Output the (X, Y) coordinate of the center of the cell containing the given text.  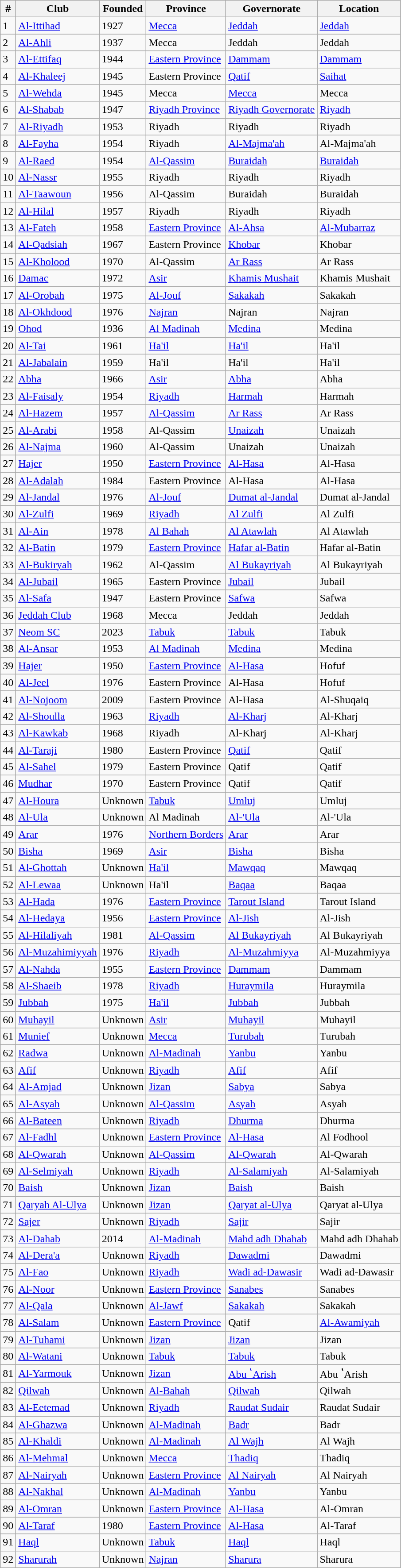
38 (8, 649)
Al-Hazem (58, 413)
59 (8, 1002)
Al-Salam (58, 1323)
65 (8, 1104)
30 (8, 514)
1984 (123, 480)
1 (8, 26)
Al-Zulfi (58, 514)
72 (8, 1221)
78 (8, 1323)
45 (8, 767)
14 (8, 245)
Al-Fateh (58, 228)
Al Fodhool (359, 1137)
53 (8, 902)
40 (8, 682)
64 (8, 1087)
Al-Qala (58, 1306)
Al-Taraji (58, 750)
Al-Dahab (58, 1238)
Mudhar (58, 784)
34 (8, 582)
Al-Hedaya (58, 918)
66 (8, 1121)
Al-Nassr (58, 177)
1981 (123, 935)
1972 (123, 278)
62 (8, 1053)
74 (8, 1255)
1959 (123, 362)
75 (8, 1272)
35 (8, 598)
32 (8, 548)
68 (8, 1154)
15 (8, 262)
84 (8, 1425)
Jeddah Club (58, 615)
1963 (123, 716)
29 (8, 497)
Al-Yarmouk (58, 1374)
1965 (123, 582)
Al-Raed (58, 160)
2023 (123, 632)
87 (8, 1475)
Al-Wehda (58, 93)
1937 (123, 42)
21 (8, 362)
Al-Ghazwa (58, 1425)
5 (8, 93)
19 (8, 329)
Al-Safa (58, 598)
12 (8, 211)
1967 (123, 245)
Saihat (359, 76)
Al-Jubail (58, 582)
1966 (123, 379)
54 (8, 918)
Neom SC (58, 632)
13 (8, 228)
Al-Adalah (58, 480)
3 (8, 59)
73 (8, 1238)
Club (58, 9)
Al-Selmiyah (58, 1171)
Al-Watani (58, 1356)
Ohod (58, 329)
Northern Borders (186, 834)
Al-Fayha (58, 143)
Radwa (58, 1053)
1927 (123, 26)
Al-Faisaly (58, 396)
1961 (123, 346)
50 (8, 851)
Al-Riyadh (58, 127)
52 (8, 885)
25 (8, 430)
92 (8, 1559)
Sajer (58, 1221)
89 (8, 1509)
Sharurah (58, 1559)
Al-Jandal (58, 497)
60 (8, 1019)
8 (8, 143)
Al-Ain (58, 531)
43 (8, 733)
Al-Mehmal (58, 1458)
80 (8, 1356)
Al-Nairyah (58, 1475)
Al-Bateen (58, 1121)
49 (8, 834)
42 (8, 716)
86 (8, 1458)
Al-Shabab (58, 110)
Al-Jeel (58, 682)
Al-Nakhal (58, 1492)
Al-Lewaa (58, 885)
33 (8, 565)
4 (8, 76)
Al-Taawoun (58, 194)
Al-Eetemad (58, 1407)
77 (8, 1306)
Riyadh Province (186, 110)
1960 (123, 447)
# (8, 9)
Al-Jawf (186, 1306)
Al-Noor (58, 1289)
36 (8, 615)
Al-Shaeib (58, 986)
Al-Ittihad (58, 26)
Qaryah Al-Ulya (58, 1205)
Munief (58, 1036)
61 (8, 1036)
79 (8, 1340)
22 (8, 379)
23 (8, 396)
Al-Ansar (58, 649)
63 (8, 1070)
Al-Fadhl (58, 1137)
Al-Hilaliyah (58, 935)
Al-Kholood (58, 262)
Al-Mubarraz (359, 228)
20 (8, 346)
71 (8, 1205)
Al-Orobah (58, 295)
91 (8, 1542)
Al-Bahah (186, 1391)
6 (8, 110)
Governorate (272, 9)
Al-Tuhami (58, 1340)
70 (8, 1188)
Al-Batin (58, 548)
Al-Ahsa (272, 228)
90 (8, 1526)
1936 (123, 329)
24 (8, 413)
7 (8, 127)
26 (8, 447)
31 (8, 531)
Al-Arabi (58, 430)
10 (8, 177)
69 (8, 1171)
Al-Jabalain (58, 362)
Al-Nojoom (58, 699)
28 (8, 480)
37 (8, 632)
47 (8, 801)
Al-Tai (58, 346)
Al-Nahda (58, 969)
Al-Ettifaq (58, 59)
Al-Khaleej (58, 76)
Al-Hilal (58, 211)
Founded (123, 9)
Al-Dera'a (58, 1255)
44 (8, 750)
88 (8, 1492)
Damac (58, 278)
Al-Asyah (58, 1104)
Al-Muzahimiyyah (58, 952)
46 (8, 784)
16 (8, 278)
58 (8, 986)
Al-Shoulla (58, 716)
Al-Fao (58, 1272)
11 (8, 194)
Al-Ghottah (58, 868)
Province (186, 9)
55 (8, 935)
Al-Qadsiah (58, 245)
Riyadh Governorate (272, 110)
17 (8, 295)
Al-Awamiyah (359, 1323)
18 (8, 312)
Al Bahah (186, 531)
Al-Najma (58, 447)
76 (8, 1289)
Al-Amjad (58, 1087)
51 (8, 868)
41 (8, 699)
Al-Okhdood (58, 312)
1944 (123, 59)
Location (359, 9)
Al-Sahel (58, 767)
1962 (123, 565)
Al-Kawkab (58, 733)
Al-Ahli (58, 42)
Al-Ula (58, 817)
48 (8, 817)
85 (8, 1441)
81 (8, 1374)
56 (8, 952)
9 (8, 160)
2 (8, 42)
Al-Khaldi (58, 1441)
Al-Shuqaiq (359, 699)
2009 (123, 699)
39 (8, 666)
Al-Bukiryah (58, 565)
2014 (123, 1238)
83 (8, 1407)
57 (8, 969)
67 (8, 1137)
27 (8, 463)
Al-Houra (58, 801)
Al-Hada (58, 902)
82 (8, 1391)
